Capture the cell that displays the provided text and extract its [x, y] central coordinate. 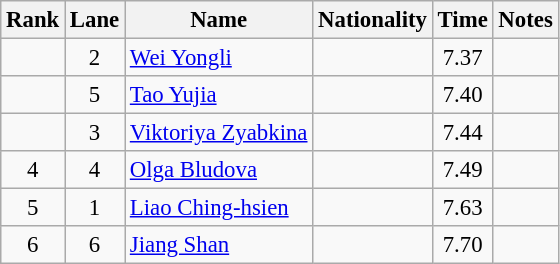
3 [95, 133]
Time [462, 20]
2 [95, 58]
1 [95, 208]
7.37 [462, 58]
7.49 [462, 170]
7.44 [462, 133]
Viktoriya Zyabkina [219, 133]
Rank [33, 20]
Wei Yongli [219, 58]
Tao Yujia [219, 95]
Nationality [372, 20]
Olga Bludova [219, 170]
7.40 [462, 95]
Name [219, 20]
Notes [526, 20]
7.63 [462, 208]
Liao Ching-hsien [219, 208]
7.70 [462, 245]
Jiang Shan [219, 245]
Lane [95, 20]
